For the text-containing cell, return its midpoint in (x, y) coordinate format. 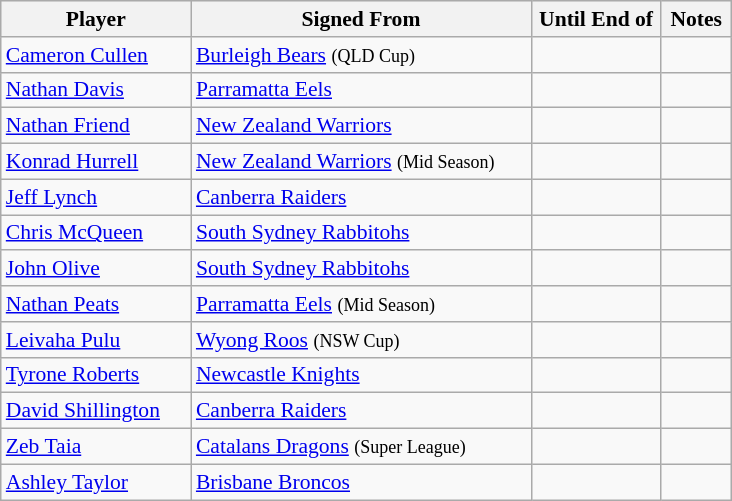
Leivaha Pulu (96, 340)
New Zealand Warriors (361, 126)
Nathan Peats (96, 304)
Jeff Lynch (96, 197)
Brisbane Broncos (361, 482)
Nathan Davis (96, 90)
Wyong Roos (NSW Cup) (361, 340)
Newcastle Knights (361, 375)
Ashley Taylor (96, 482)
Parramatta Eels (Mid Season) (361, 304)
Zeb Taia (96, 447)
Tyrone Roberts (96, 375)
Until End of (596, 19)
David Shillington (96, 411)
Konrad Hurrell (96, 162)
Nathan Friend (96, 126)
New Zealand Warriors (Mid Season) (361, 162)
Signed From (361, 19)
Parramatta Eels (361, 90)
Catalans Dragons (Super League) (361, 447)
Notes (696, 19)
Player (96, 19)
Cameron Cullen (96, 55)
Chris McQueen (96, 233)
Burleigh Bears (QLD Cup) (361, 55)
John Olive (96, 269)
